Capture the cell that displays the provided text and extract its (X, Y) central coordinate. 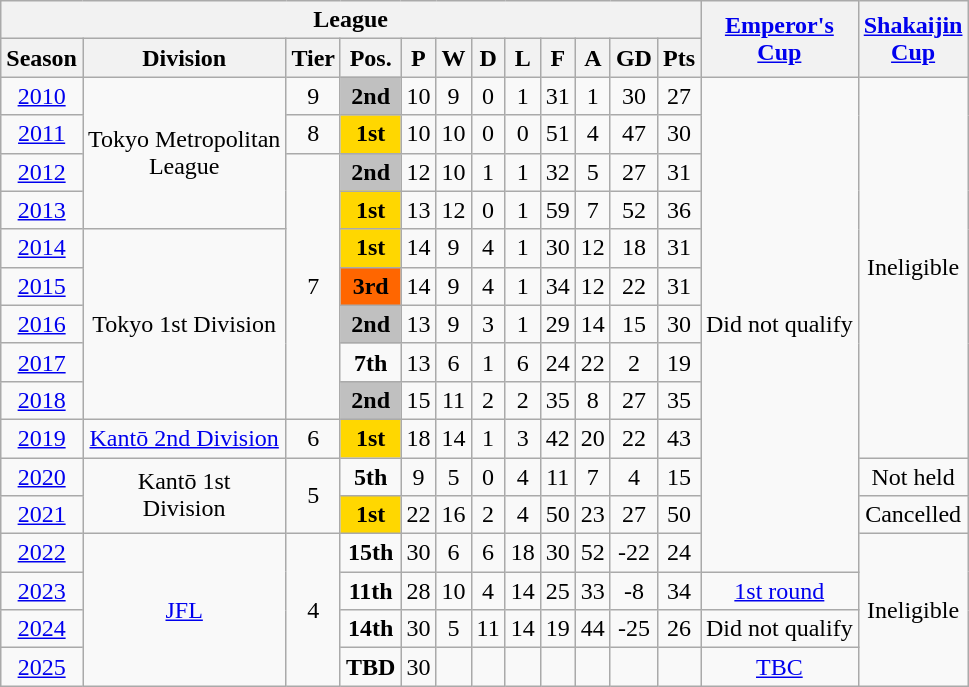
26 (678, 629)
A (592, 58)
2016 (42, 324)
42 (558, 438)
GD (634, 58)
5th (370, 477)
7th (370, 362)
47 (634, 134)
L (522, 58)
29 (558, 324)
32 (558, 172)
1st round (779, 591)
15th (370, 553)
Not held (913, 477)
2023 (42, 591)
Tokyo Metropolitan League (184, 153)
Division (184, 58)
2015 (42, 286)
2022 (42, 553)
ShakaijinCup (913, 39)
D (488, 58)
2024 (42, 629)
51 (558, 134)
20 (592, 438)
Kantō 1st Division (184, 496)
P (418, 58)
3rd (370, 286)
2013 (42, 210)
JFL (184, 610)
2014 (42, 248)
2019 (42, 438)
TBD (370, 667)
16 (454, 515)
2025 (42, 667)
25 (558, 591)
TBC (779, 667)
2018 (42, 400)
Pos. (370, 58)
2017 (42, 362)
36 (678, 210)
League (351, 20)
11th (370, 591)
Cancelled (913, 515)
Pts (678, 58)
2011 (42, 134)
Season (42, 58)
-8 (634, 591)
-25 (634, 629)
28 (418, 591)
33 (592, 591)
Tokyo 1st Division (184, 324)
44 (592, 629)
W (454, 58)
Emperor'sCup (779, 39)
2021 (42, 515)
-22 (634, 553)
Kantō 2nd Division (184, 438)
Tier (314, 58)
23 (592, 515)
43 (678, 438)
14th (370, 629)
59 (558, 210)
F (558, 58)
2010 (42, 96)
2012 (42, 172)
2020 (42, 477)
